Locate the cell with the specified text and output its [x, y] center coordinate. 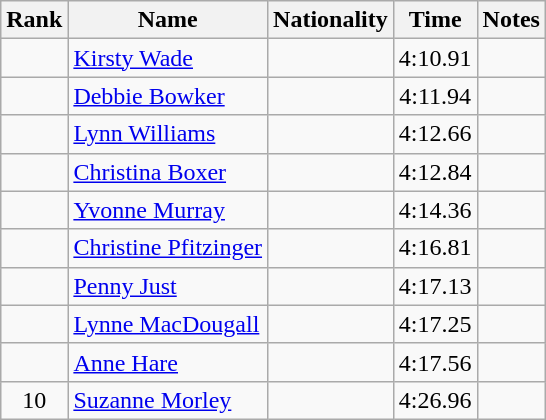
Yvonne Murray [168, 210]
4:11.94 [435, 96]
Notes [511, 20]
4:12.66 [435, 134]
Name [168, 20]
10 [34, 400]
Suzanne Morley [168, 400]
Rank [34, 20]
4:10.91 [435, 58]
Nationality [331, 20]
Time [435, 20]
4:17.25 [435, 324]
Lynn Williams [168, 134]
4:16.81 [435, 248]
4:26.96 [435, 400]
4:14.36 [435, 210]
4:12.84 [435, 172]
Debbie Bowker [168, 96]
Lynne MacDougall [168, 324]
4:17.56 [435, 362]
4:17.13 [435, 286]
Christine Pfitzinger [168, 248]
Kirsty Wade [168, 58]
Penny Just [168, 286]
Anne Hare [168, 362]
Christina Boxer [168, 172]
